For the text-containing cell, return its midpoint in [X, Y] coordinate format. 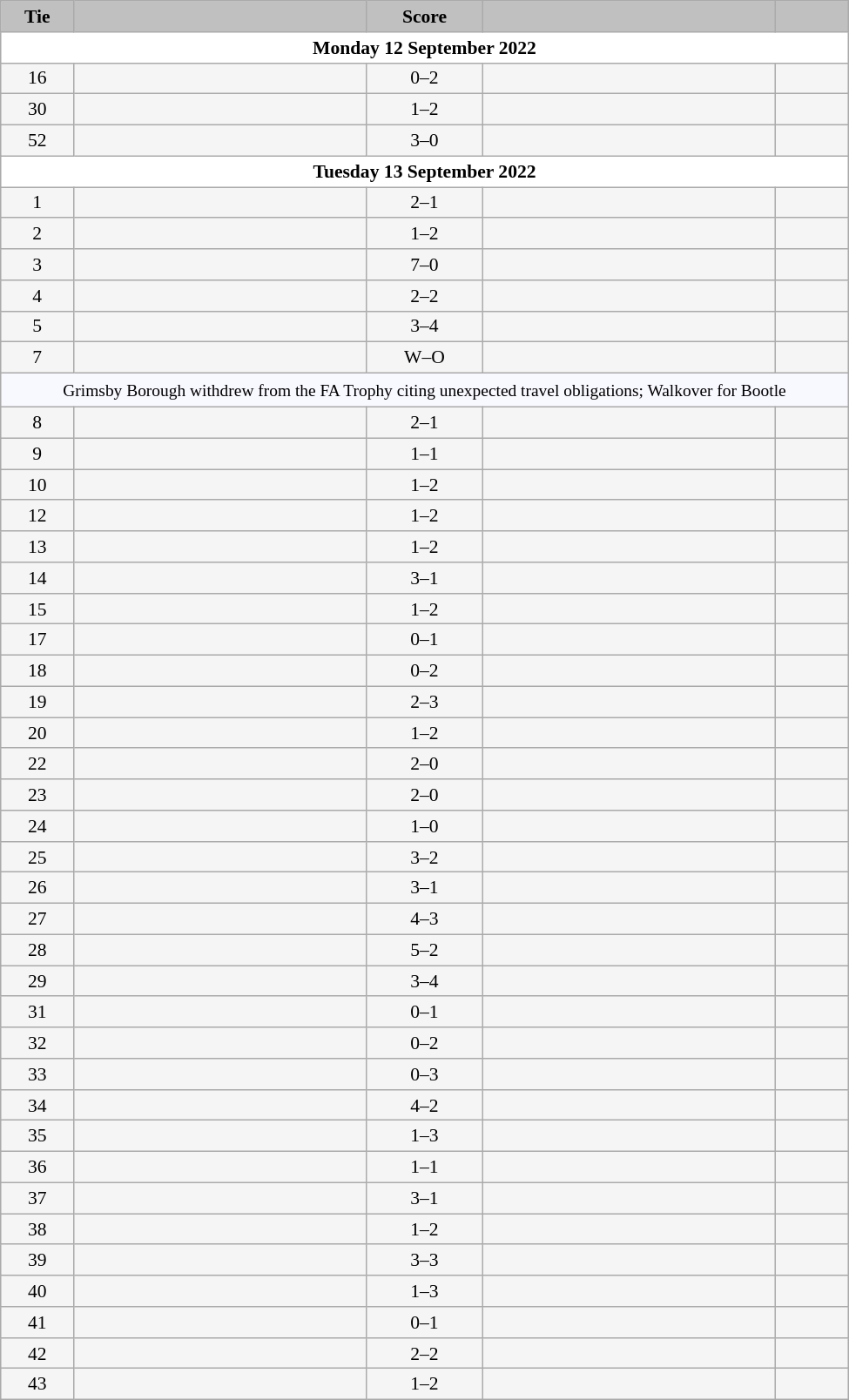
W–O [424, 358]
28 [37, 951]
1 [37, 203]
12 [37, 516]
34 [37, 1106]
39 [37, 1261]
Monday 12 September 2022 [425, 48]
27 [37, 919]
14 [37, 578]
31 [37, 1013]
7–0 [424, 265]
23 [37, 795]
22 [37, 764]
30 [37, 110]
32 [37, 1043]
37 [37, 1198]
15 [37, 609]
43 [37, 1384]
36 [37, 1168]
3–2 [424, 858]
18 [37, 671]
9 [37, 454]
42 [37, 1354]
3–0 [424, 141]
40 [37, 1291]
25 [37, 858]
4–3 [424, 919]
24 [37, 826]
3–3 [424, 1261]
7 [37, 358]
4–2 [424, 1106]
2–3 [424, 702]
19 [37, 702]
29 [37, 981]
Tie [37, 17]
26 [37, 888]
8 [37, 423]
10 [37, 485]
5–2 [424, 951]
Grimsby Borough withdrew from the FA Trophy citing unexpected travel obligations; Walkover for Bootle [425, 390]
33 [37, 1074]
52 [37, 141]
Score [424, 17]
35 [37, 1136]
Tuesday 13 September 2022 [425, 172]
2 [37, 234]
41 [37, 1323]
4 [37, 296]
20 [37, 733]
17 [37, 640]
1–0 [424, 826]
38 [37, 1229]
3 [37, 265]
5 [37, 326]
0–3 [424, 1074]
13 [37, 547]
16 [37, 78]
